Extract the (x, y) coordinate from the center of the cell holding the provided text.  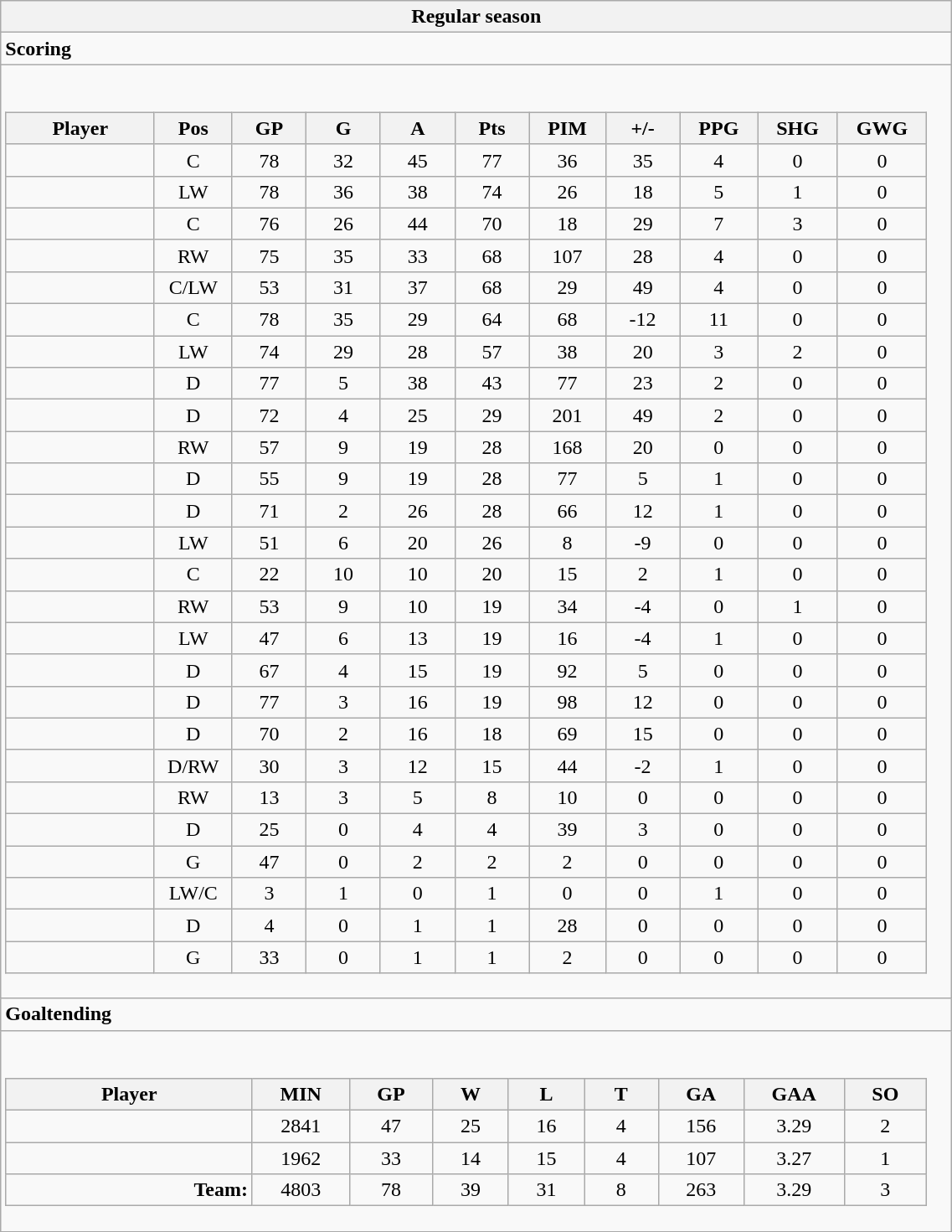
66 (568, 511)
PPG (718, 128)
LW/C (193, 894)
43 (492, 384)
T (621, 1094)
98 (568, 702)
Scoring (476, 49)
C/LW (193, 287)
34 (568, 606)
L (546, 1094)
45 (417, 160)
11 (718, 320)
-2 (643, 765)
-12 (643, 320)
Pts (492, 128)
GWG (882, 128)
Pos (193, 128)
MIN (301, 1094)
W (471, 1094)
7 (718, 224)
69 (568, 734)
51 (270, 543)
37 (417, 287)
+/- (643, 128)
3.27 (794, 1158)
2841 (301, 1126)
SHG (797, 128)
A (417, 128)
1962 (301, 1158)
75 (270, 255)
4803 (301, 1190)
76 (270, 224)
263 (701, 1190)
92 (568, 670)
201 (568, 415)
Goaltending (476, 1014)
GAA (794, 1094)
168 (568, 447)
Player MIN GP W L T GA GAA SO 2841 47 25 16 4 156 3.29 2 1962 33 14 15 4 107 3.27 1 Team: 4803 78 39 31 8 263 3.29 3 (476, 1131)
23 (643, 384)
Regular season (476, 17)
GA (701, 1094)
PIM (568, 128)
30 (270, 765)
67 (270, 670)
64 (492, 320)
SO (885, 1094)
156 (701, 1126)
14 (471, 1158)
32 (343, 160)
22 (270, 575)
-9 (643, 543)
72 (270, 415)
D/RW (193, 765)
55 (270, 479)
Team: (129, 1190)
71 (270, 511)
